Locate the cell with the specified text and output its [X, Y] center coordinate. 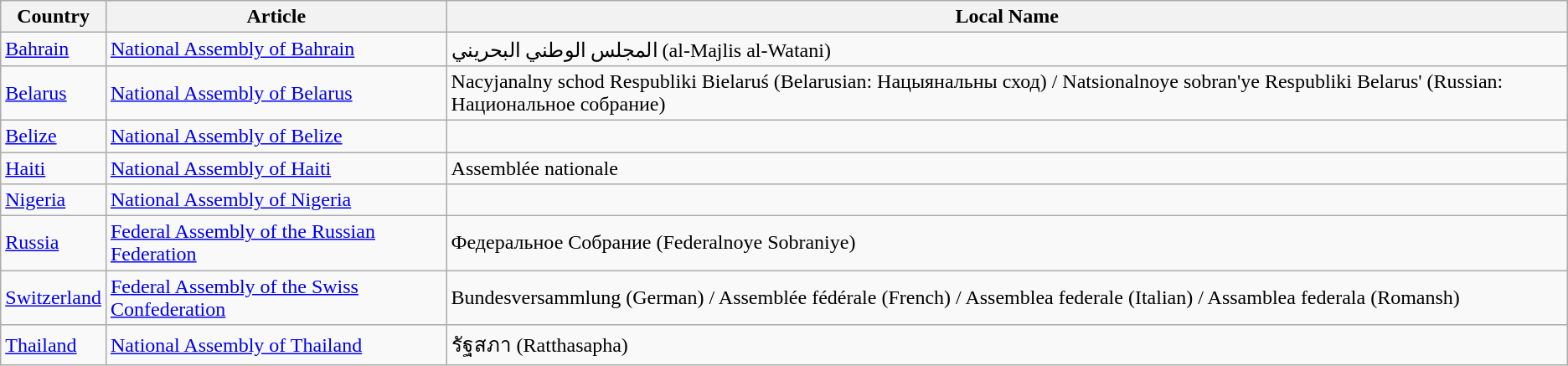
Russia [54, 243]
Thailand [54, 345]
National Assembly of Haiti [276, 168]
Bahrain [54, 49]
Local Name [1007, 17]
National Assembly of Thailand [276, 345]
Federal Assembly of the Russian Federation [276, 243]
National Assembly of Bahrain [276, 49]
Bundesversammlung (German) / Assemblée fédérale (French) / Assemblea federale (Italian) / Assamblea federala (Romansh) [1007, 298]
Belarus [54, 92]
Federal Assembly of the Swiss Confederation [276, 298]
المجلس الوطني البحريني (al-Majlis al-Watani) [1007, 49]
Nacyjanalny schod Respubliki Bielaruś (Belarusian: Нацыянальны сход) / Natsionalnoye sobran'ye Respubliki Belarus' (Russian: Национальное собрание) [1007, 92]
Country [54, 17]
National Assembly of Belarus [276, 92]
National Assembly of Nigeria [276, 200]
Федеральное Собрание (Federalnoye Sobraniye) [1007, 243]
National Assembly of Belize [276, 136]
Assemblée nationale [1007, 168]
Haiti [54, 168]
Nigeria [54, 200]
Article [276, 17]
รัฐสภา (Ratthasapha) [1007, 345]
Switzerland [54, 298]
Belize [54, 136]
